Provide the (X, Y) coordinate of the cell's center where the given text is located.  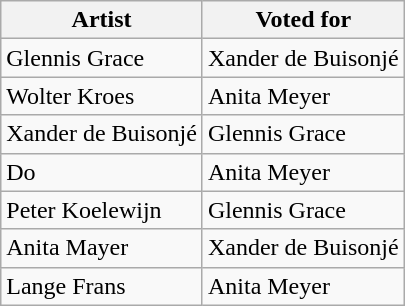
Artist (102, 20)
Peter Koelewijn (102, 210)
Lange Frans (102, 286)
Anita Mayer (102, 248)
Voted for (303, 20)
Do (102, 172)
Wolter Kroes (102, 96)
